Return (X, Y) of the center of cell containing provided text 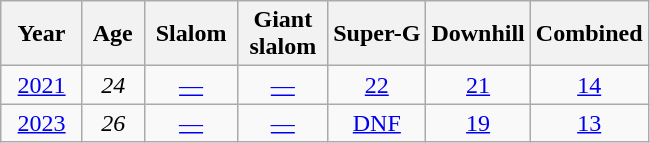
2021 (42, 85)
19 (478, 123)
Year (42, 34)
2023 (42, 123)
13 (589, 123)
DNF (377, 123)
Downhill (478, 34)
21 (478, 85)
Super-G (377, 34)
Giant slalom (283, 34)
24 (113, 85)
Combined (589, 34)
26 (113, 123)
14 (589, 85)
Slalom (191, 34)
Age (113, 34)
22 (377, 85)
